Determine the [X, Y] coordinate at the center of the cell enclosing the given text.  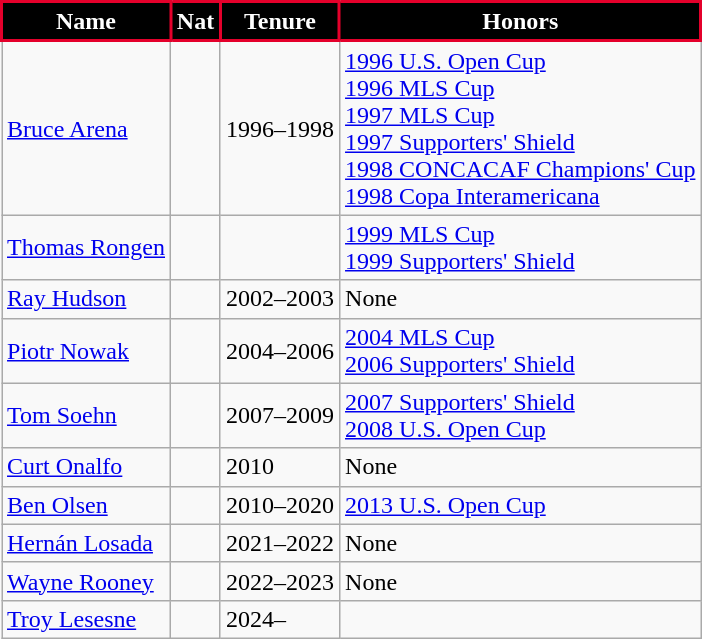
2004–2006 [280, 350]
Hernán Losada [86, 543]
1996 U.S. Open Cup1996 MLS Cup1997 MLS Cup1997 Supporters' Shield1998 CONCACAF Champions' Cup1998 Copa Interamericana [520, 128]
Tom Soehn [86, 416]
Troy Lesesne [86, 619]
Piotr Nowak [86, 350]
2010 [280, 467]
Wayne Rooney [86, 581]
2007–2009 [280, 416]
2007 Supporters' Shield 2008 U.S. Open Cup [520, 416]
Ben Olsen [86, 505]
2002–2003 [280, 299]
2004 MLS Cup 2006 Supporters' Shield [520, 350]
2013 U.S. Open Cup [520, 505]
2024– [280, 619]
1999 MLS Cup 1999 Supporters' Shield [520, 248]
Nat [196, 22]
Ray Hudson [86, 299]
1996–1998 [280, 128]
2010–2020 [280, 505]
2021–2022 [280, 543]
Curt Onalfo [86, 467]
Honors [520, 22]
Bruce Arena [86, 128]
Name [86, 22]
2022–2023 [280, 581]
Thomas Rongen [86, 248]
Tenure [280, 22]
